Search for the cell housing the specified text and yield its (X, Y) center coordinate. 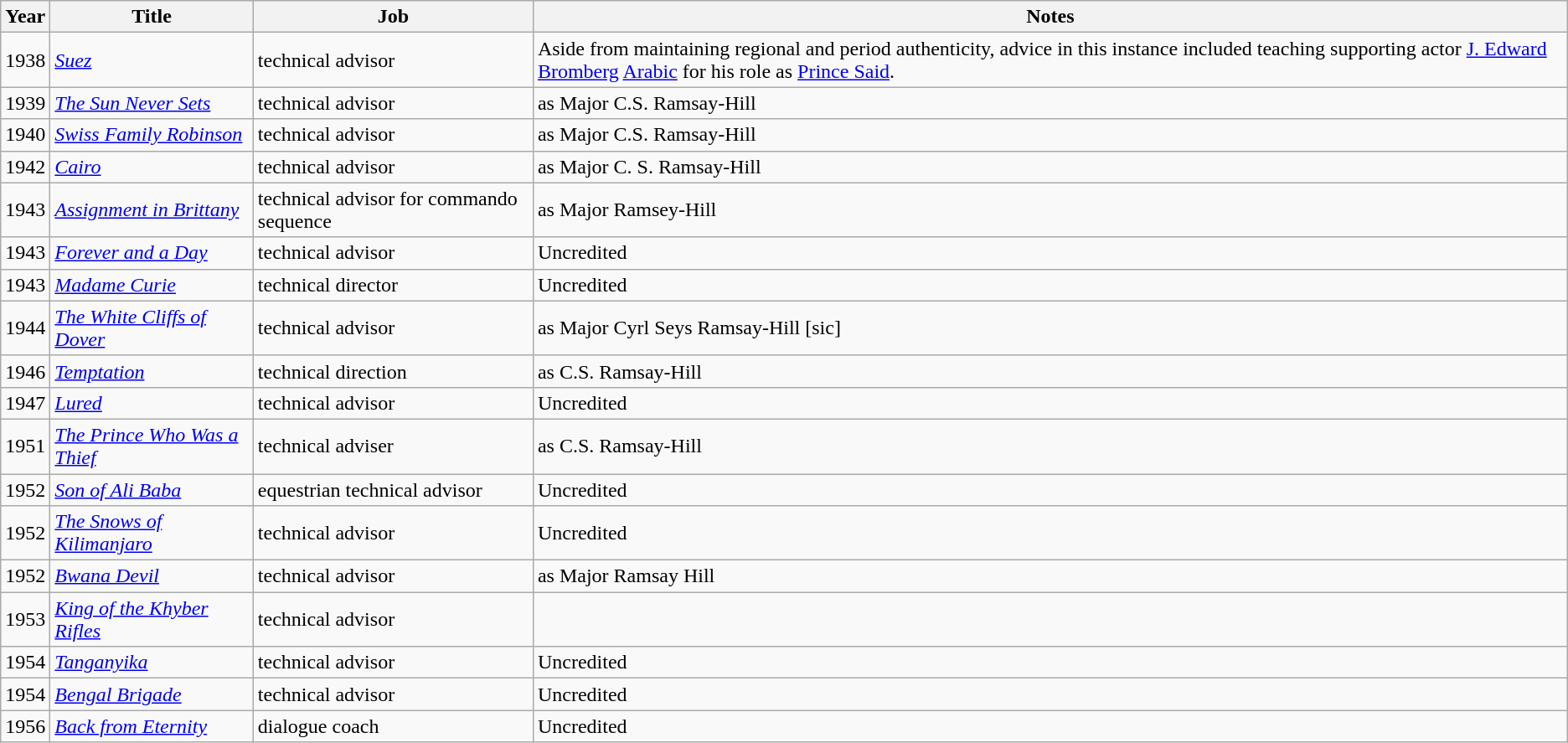
Temptation (152, 371)
Madame Curie (152, 285)
equestrian technical advisor (393, 490)
1946 (25, 371)
as Major Cyrl Seys Ramsay-Hill [sic] (1050, 328)
Suez (152, 60)
as Major Ramsay Hill (1050, 576)
King of the Khyber Rifles (152, 620)
Forever and a Day (152, 253)
1956 (25, 726)
Notes (1050, 17)
1944 (25, 328)
technical adviser (393, 446)
Title (152, 17)
The Prince Who Was a Thief (152, 446)
Assignment in Brittany (152, 209)
The Sun Never Sets (152, 103)
as Major Ramsey-Hill (1050, 209)
technical direction (393, 371)
Bengal Brigade (152, 694)
Tanganyika (152, 663)
1938 (25, 60)
Lured (152, 403)
Cairo (152, 167)
1939 (25, 103)
dialogue coach (393, 726)
Year (25, 17)
1947 (25, 403)
The White Cliffs of Dover (152, 328)
Bwana Devil (152, 576)
Back from Eternity (152, 726)
Job (393, 17)
1951 (25, 446)
Son of Ali Baba (152, 490)
technical advisor for commando sequence (393, 209)
1953 (25, 620)
Swiss Family Robinson (152, 135)
The Snows of Kilimanjaro (152, 533)
1942 (25, 167)
technical director (393, 285)
as Major C. S. Ramsay-Hill (1050, 167)
1940 (25, 135)
